For the text-containing cell, return its midpoint in [x, y] coordinate format. 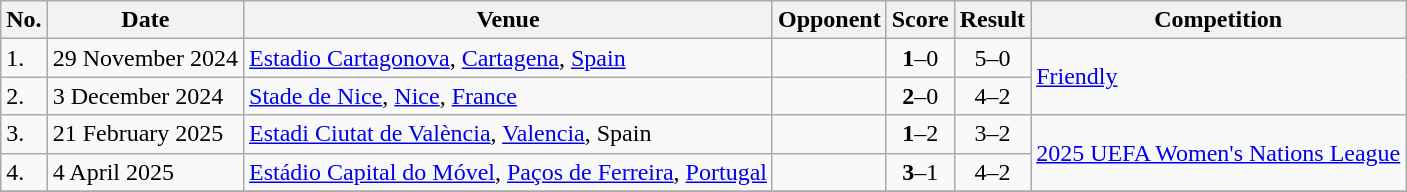
2–0 [920, 96]
3 December 2024 [145, 96]
Stade de Nice, Nice, France [508, 96]
2. [24, 96]
3–2 [992, 134]
1–2 [920, 134]
No. [24, 20]
Competition [1218, 20]
Venue [508, 20]
Estádio Capital do Móvel, Paços de Ferreira, Portugal [508, 172]
5–0 [992, 58]
Opponent [829, 20]
3–1 [920, 172]
Result [992, 20]
Friendly [1218, 77]
3. [24, 134]
4 April 2025 [145, 172]
Score [920, 20]
4. [24, 172]
Date [145, 20]
1–0 [920, 58]
21 February 2025 [145, 134]
Estadio Cartagonova, Cartagena, Spain [508, 58]
Estadi Ciutat de València, Valencia, Spain [508, 134]
2025 UEFA Women's Nations League [1218, 153]
29 November 2024 [145, 58]
1. [24, 58]
